From the cell containing the given text, extract its center point as [x, y] coordinate. 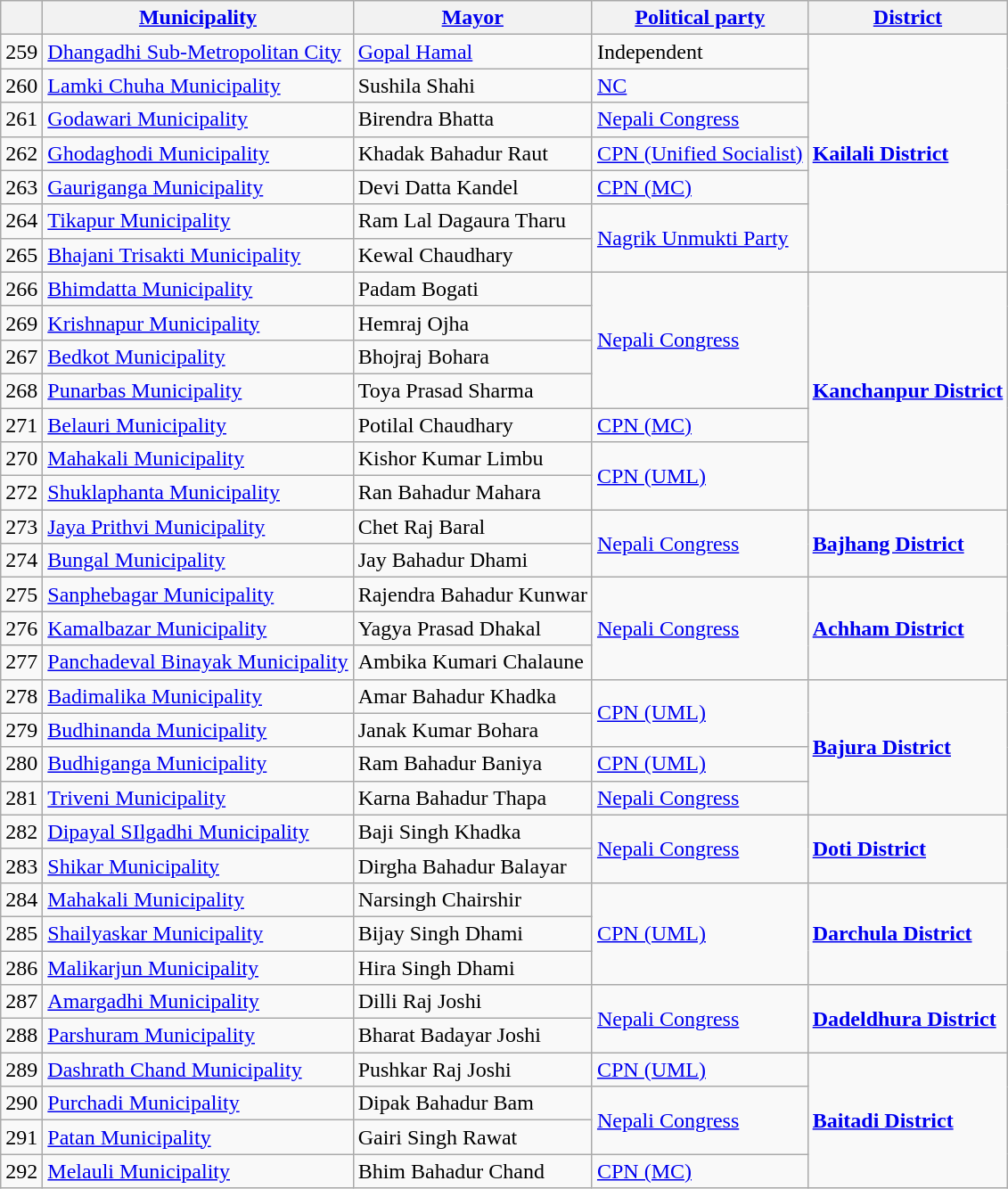
271 [21, 425]
280 [21, 764]
Panchadeval Binayak Municipality [198, 662]
Birendra Bhatta [472, 119]
Devi Datta Kandel [472, 187]
Gopal Hamal [472, 52]
Darchula District [907, 933]
Budhinanda Municipality [198, 730]
272 [21, 493]
Janak Kumar Bohara [472, 730]
Dhangadhi Sub-Metropolitan City [198, 52]
Bedkot Municipality [198, 357]
275 [21, 594]
Bharat Badayar Joshi [472, 1036]
Achham District [907, 628]
District [907, 18]
Bhimdatta Municipality [198, 289]
273 [21, 527]
284 [21, 899]
Bhojraj Bohara [472, 357]
Budhiganga Municipality [198, 764]
Gairi Singh Rawat [472, 1137]
Hira Singh Dhami [472, 967]
Bungal Municipality [198, 561]
Padam Bogati [472, 289]
Baitadi District [907, 1120]
267 [21, 357]
285 [21, 933]
Punarbas Municipality [198, 390]
Belauri Municipality [198, 425]
274 [21, 561]
Bhim Bahadur Chand [472, 1171]
Yagya Prasad Dhakal [472, 628]
Amargadhi Municipality [198, 1002]
Narsingh Chairshir [472, 899]
270 [21, 459]
Toya Prasad Sharma [472, 390]
Dilli Raj Joshi [472, 1002]
Pushkar Raj Joshi [472, 1070]
Mayor [472, 18]
Chet Raj Baral [472, 527]
Baji Singh Khadka [472, 832]
Gauriganga Municipality [198, 187]
283 [21, 865]
261 [21, 119]
Bhajani Trisakti Municipality [198, 255]
Independent [700, 52]
Sushila Shahi [472, 86]
Ram Lal Dagaura Tharu [472, 221]
282 [21, 832]
265 [21, 255]
Karna Bahadur Thapa [472, 798]
Kailali District [907, 153]
Dadeldhura District [907, 1019]
Municipality [198, 18]
263 [21, 187]
287 [21, 1002]
Dipayal SIlgadhi Municipality [198, 832]
Patan Municipality [198, 1137]
260 [21, 86]
Kewal Chaudhary [472, 255]
Potilal Chaudhary [472, 425]
Badimalika Municipality [198, 696]
292 [21, 1171]
277 [21, 662]
Malikarjun Municipality [198, 967]
Nagrik Unmukti Party [700, 238]
Ram Bahadur Baniya [472, 764]
264 [21, 221]
Ran Bahadur Mahara [472, 493]
279 [21, 730]
Lamki Chuha Municipality [198, 86]
Kanchanpur District [907, 390]
259 [21, 52]
Dashrath Chand Municipality [198, 1070]
Doti District [907, 849]
Purchadi Municipality [198, 1103]
Hemraj Ojha [472, 323]
266 [21, 289]
Triveni Municipality [198, 798]
Jaya Prithvi Municipality [198, 527]
Bajhang District [907, 544]
Political party [700, 18]
262 [21, 153]
269 [21, 323]
Shailyaskar Municipality [198, 933]
Shuklaphanta Municipality [198, 493]
Kamalbazar Municipality [198, 628]
Amar Bahadur Khadka [472, 696]
Ambika Kumari Chalaune [472, 662]
276 [21, 628]
Rajendra Bahadur Kunwar [472, 594]
Ghodaghodi Municipality [198, 153]
Bajura District [907, 747]
Krishnapur Municipality [198, 323]
Bijay Singh Dhami [472, 933]
278 [21, 696]
290 [21, 1103]
281 [21, 798]
268 [21, 390]
Dirgha Bahadur Balayar [472, 865]
CPN (Unified Socialist) [700, 153]
Khadak Bahadur Raut [472, 153]
286 [21, 967]
NC [700, 86]
289 [21, 1070]
Tikapur Municipality [198, 221]
Melauli Municipality [198, 1171]
Shikar Municipality [198, 865]
Kishor Kumar Limbu [472, 459]
288 [21, 1036]
Godawari Municipality [198, 119]
Parshuram Municipality [198, 1036]
Dipak Bahadur Bam [472, 1103]
Sanphebagar Municipality [198, 594]
291 [21, 1137]
Jay Bahadur Dhami [472, 561]
